Output the [x, y] coordinate of the center of the cell containing the given text.  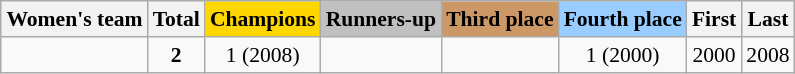
Runners-up [381, 19]
Women's team [74, 19]
Last [768, 19]
1 (2008) [263, 55]
1 (2000) [623, 55]
First [714, 19]
Total [176, 19]
2008 [768, 55]
Fourth place [623, 19]
Champions [263, 19]
2000 [714, 55]
Third place [500, 19]
2 [176, 55]
